Determine the [X, Y] coordinate at the center of the cell enclosing the given text.  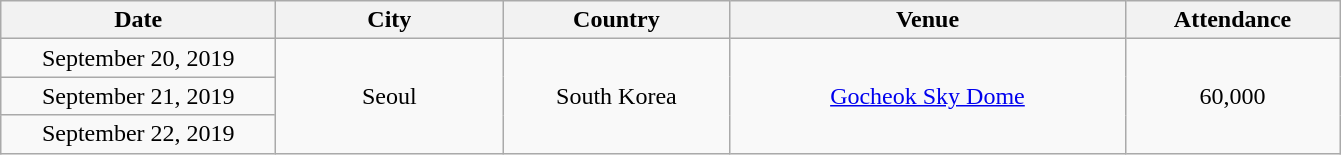
September 20, 2019 [138, 58]
September 21, 2019 [138, 96]
Attendance [1232, 20]
Date [138, 20]
Country [616, 20]
Seoul [390, 96]
60,000 [1232, 96]
City [390, 20]
Venue [928, 20]
Gocheok Sky Dome [928, 96]
September 22, 2019 [138, 134]
South Korea [616, 96]
